Return [x, y] of the center of cell containing provided text 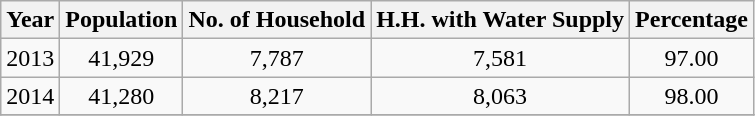
Percentage [692, 20]
7,787 [277, 58]
Population [122, 20]
H.H. with Water Supply [500, 20]
41,929 [122, 58]
98.00 [692, 96]
7,581 [500, 58]
2013 [30, 58]
Year [30, 20]
97.00 [692, 58]
2014 [30, 96]
No. of Household [277, 20]
41,280 [122, 96]
8,063 [500, 96]
8,217 [277, 96]
